Identify which cell holds the provided text, then report its (x, y) central coordinate. 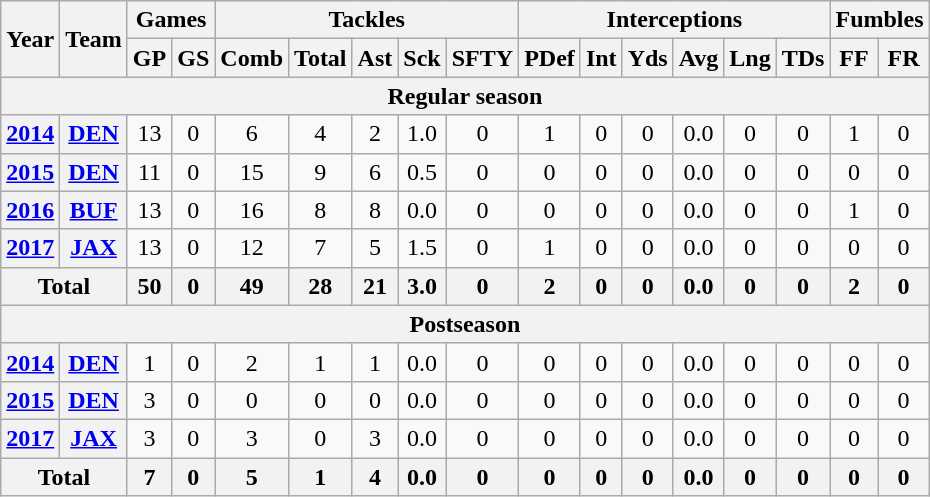
Avg (698, 58)
1.0 (422, 134)
Year (30, 39)
Ast (375, 58)
9 (321, 172)
Lng (750, 58)
TDs (803, 58)
Postseason (465, 324)
Interceptions (674, 20)
PDef (550, 58)
GS (194, 58)
2016 (30, 210)
Comb (252, 58)
Games (170, 20)
15 (252, 172)
GP (149, 58)
Int (601, 58)
12 (252, 248)
11 (149, 172)
Sck (422, 58)
3.0 (422, 286)
FF (854, 58)
21 (375, 286)
Fumbles (880, 20)
16 (252, 210)
Yds (648, 58)
FR (904, 58)
50 (149, 286)
SFTY (482, 58)
0.5 (422, 172)
Team (94, 39)
49 (252, 286)
1.5 (422, 248)
Tackles (367, 20)
BUF (94, 210)
28 (321, 286)
Regular season (465, 96)
